Search for the cell housing the specified text and yield its [X, Y] center coordinate. 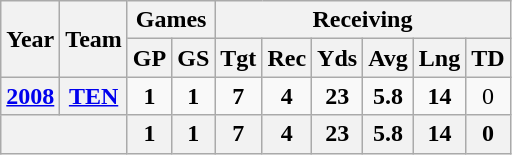
Avg [388, 58]
Yds [338, 58]
Team [94, 39]
Games [170, 20]
Rec [287, 58]
Tgt [238, 58]
TEN [94, 96]
TD [488, 58]
GS [194, 58]
Receiving [362, 20]
GP [149, 58]
Lng [439, 58]
2008 [30, 96]
Year [30, 39]
